Identify which cell holds the provided text, then report its [x, y] central coordinate. 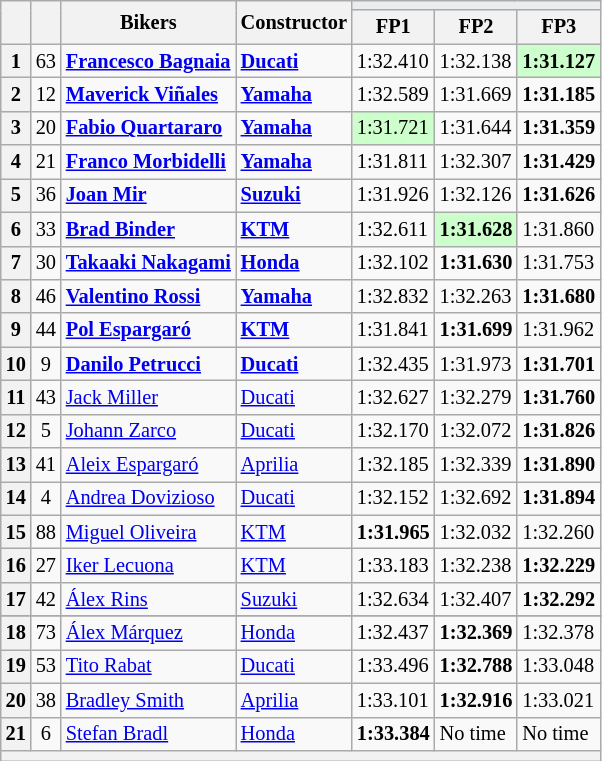
Aleix Espargaró [148, 465]
1 [16, 61]
FP3 [558, 27]
3 [16, 128]
1:32.634 [394, 599]
Miguel Oliveira [148, 532]
13 [16, 465]
1:31.860 [558, 229]
1:32.032 [476, 532]
1:32.238 [476, 565]
Joan Mir [148, 195]
38 [46, 700]
1:31.965 [394, 532]
1:31.680 [558, 296]
Jack Miller [148, 397]
1:32.788 [476, 666]
1:32.185 [394, 465]
19 [16, 666]
1:32.260 [558, 532]
1:31.890 [558, 465]
1:31.626 [558, 195]
2 [16, 94]
1:32.263 [476, 296]
1:32.307 [476, 162]
Stefan Bradl [148, 734]
27 [46, 565]
Bradley Smith [148, 700]
1:32.138 [476, 61]
1:31.644 [476, 128]
1:32.170 [394, 431]
1:31.962 [558, 330]
1:31.753 [558, 263]
1:32.410 [394, 61]
73 [46, 633]
88 [46, 532]
1:32.832 [394, 296]
1:32.916 [476, 700]
1:32.437 [394, 633]
11 [16, 397]
1:31.841 [394, 330]
1:31.926 [394, 195]
1:32.072 [476, 431]
36 [46, 195]
FP1 [394, 27]
Johann Zarco [148, 431]
1:32.126 [476, 195]
1:31.721 [394, 128]
Pol Espargaró [148, 330]
18 [16, 633]
Tito Rabat [148, 666]
1:33.021 [558, 700]
Fabio Quartararo [148, 128]
1:32.102 [394, 263]
1:33.101 [394, 700]
Bikers [148, 22]
Franco Morbidelli [148, 162]
1:32.378 [558, 633]
Francesco Bagnaia [148, 61]
1:31.701 [558, 364]
1:31.894 [558, 498]
1:32.589 [394, 94]
14 [16, 498]
Iker Lecuona [148, 565]
8 [16, 296]
1:31.185 [558, 94]
1:32.611 [394, 229]
1:31.127 [558, 61]
1:32.627 [394, 397]
1:31.973 [476, 364]
1:32.407 [476, 599]
30 [46, 263]
1:32.152 [394, 498]
46 [46, 296]
Constructor [294, 22]
1:31.628 [476, 229]
1:32.369 [476, 633]
1:31.826 [558, 431]
1:32.692 [476, 498]
1:31.760 [558, 397]
1:32.339 [476, 465]
Álex Rins [148, 599]
Brad Binder [148, 229]
Maverick Viñales [148, 94]
1:32.229 [558, 565]
1:31.811 [394, 162]
Danilo Petrucci [148, 364]
1:32.435 [394, 364]
63 [46, 61]
33 [46, 229]
43 [46, 397]
1:33.048 [558, 666]
1:31.630 [476, 263]
53 [46, 666]
7 [16, 263]
1:32.292 [558, 599]
1:33.496 [394, 666]
17 [16, 599]
1:31.669 [476, 94]
Álex Márquez [148, 633]
1:31.359 [558, 128]
FP2 [476, 27]
1:33.183 [394, 565]
1:31.699 [476, 330]
41 [46, 465]
1:31.429 [558, 162]
Takaaki Nakagami [148, 263]
1:32.279 [476, 397]
Valentino Rossi [148, 296]
15 [16, 532]
42 [46, 599]
1:33.384 [394, 734]
10 [16, 364]
Andrea Dovizioso [148, 498]
44 [46, 330]
16 [16, 565]
